Determine the [x, y] coordinate at the center of the cell enclosing the given text.  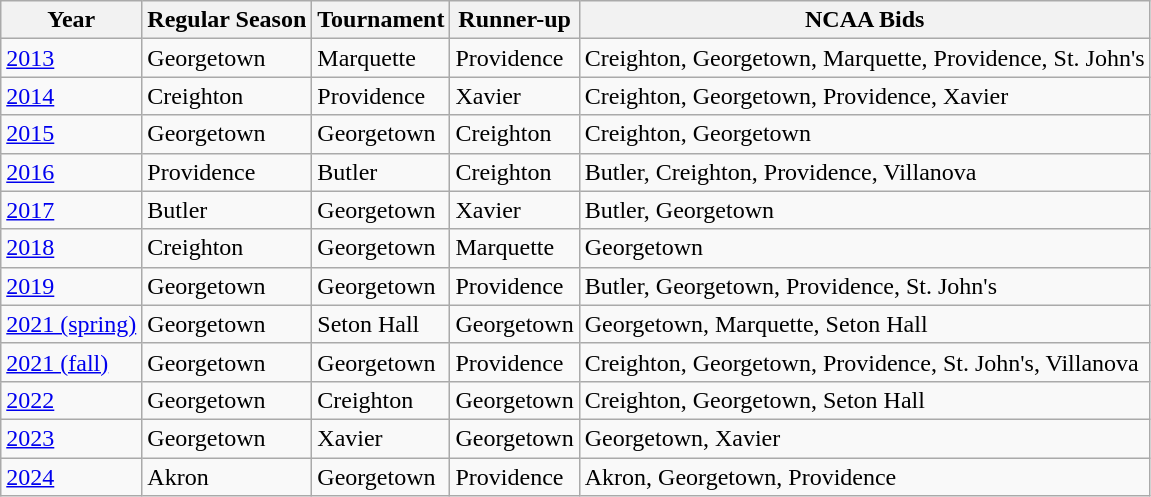
2013 [72, 58]
Creighton, Georgetown, Seton Hall [864, 400]
2021 (fall) [72, 362]
Butler, Creighton, Providence, Villanova [864, 172]
2015 [72, 134]
Akron, Georgetown, Providence [864, 477]
Creighton, Georgetown [864, 134]
Butler, Georgetown, Providence, St. John's [864, 286]
2021 (spring) [72, 324]
Akron [227, 477]
2016 [72, 172]
Tournament [381, 20]
Creighton, Georgetown, Marquette, Providence, St. John's [864, 58]
2024 [72, 477]
2014 [72, 96]
Seton Hall [381, 324]
2023 [72, 438]
Georgetown, Marquette, Seton Hall [864, 324]
2019 [72, 286]
Georgetown, Xavier [864, 438]
NCAA Bids [864, 20]
Year [72, 20]
Runner-up [514, 20]
2017 [72, 210]
2018 [72, 248]
Butler, Georgetown [864, 210]
Creighton, Georgetown, Providence, St. John's, Villanova [864, 362]
Regular Season [227, 20]
2022 [72, 400]
Creighton, Georgetown, Providence, Xavier [864, 96]
